Return the (x, y) coordinate for the center point of the cell that contains the specified text.  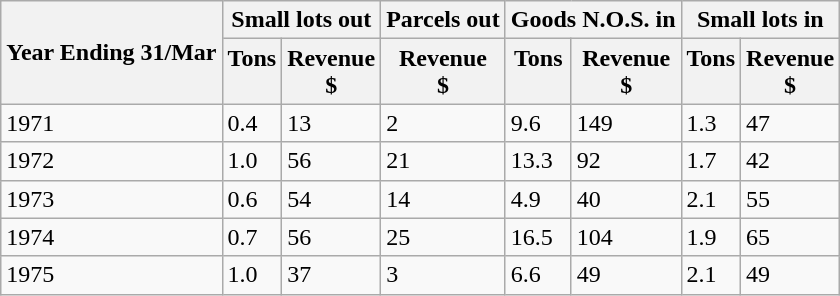
3 (444, 275)
14 (444, 199)
1973 (112, 199)
9.6 (538, 123)
13 (332, 123)
4.9 (538, 199)
1971 (112, 123)
6.6 (538, 275)
16.5 (538, 237)
42 (790, 161)
37 (332, 275)
13.3 (538, 161)
1975 (112, 275)
55 (790, 199)
1.9 (711, 237)
Parcels out (444, 20)
149 (626, 123)
40 (626, 199)
104 (626, 237)
92 (626, 161)
47 (790, 123)
0.6 (252, 199)
1972 (112, 161)
Goods N.O.S. in (593, 20)
2 (444, 123)
1974 (112, 237)
Small lots in (760, 20)
1.3 (711, 123)
Small lots out (302, 20)
Year Ending 31/Mar (112, 52)
54 (332, 199)
65 (790, 237)
0.4 (252, 123)
0.7 (252, 237)
25 (444, 237)
21 (444, 161)
1.7 (711, 161)
